Return (x, y) of the center of cell containing provided text 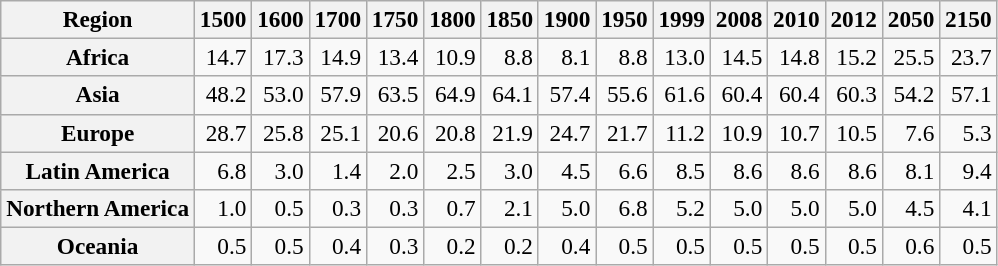
11.2 (682, 133)
15.2 (854, 57)
1800 (452, 19)
1750 (394, 19)
13.0 (682, 57)
Latin America (98, 170)
28.7 (222, 133)
0.7 (452, 208)
63.5 (394, 95)
17.3 (280, 57)
57.9 (338, 95)
20.8 (452, 133)
57.4 (566, 95)
1950 (624, 19)
2010 (796, 19)
24.7 (566, 133)
4.1 (968, 208)
23.7 (968, 57)
5.3 (968, 133)
9.4 (968, 170)
2050 (910, 19)
1700 (338, 19)
21.9 (510, 133)
60.3 (854, 95)
54.2 (910, 95)
20.6 (394, 133)
2.0 (394, 170)
6.6 (624, 170)
25.5 (910, 57)
61.6 (682, 95)
53.0 (280, 95)
2.1 (510, 208)
14.9 (338, 57)
10.5 (854, 133)
1900 (566, 19)
1850 (510, 19)
7.6 (910, 133)
64.1 (510, 95)
64.9 (452, 95)
48.2 (222, 95)
Oceania (98, 246)
14.5 (738, 57)
0.6 (910, 246)
Europe (98, 133)
10.7 (796, 133)
Northern America (98, 208)
1999 (682, 19)
1.0 (222, 208)
2.5 (452, 170)
2150 (968, 19)
5.2 (682, 208)
57.1 (968, 95)
14.7 (222, 57)
55.6 (624, 95)
14.8 (796, 57)
2008 (738, 19)
Asia (98, 95)
13.4 (394, 57)
25.8 (280, 133)
2012 (854, 19)
1500 (222, 19)
1600 (280, 19)
Region (98, 19)
1.4 (338, 170)
21.7 (624, 133)
Africa (98, 57)
8.5 (682, 170)
25.1 (338, 133)
